Identify which cell holds the provided text, then report its [x, y] central coordinate. 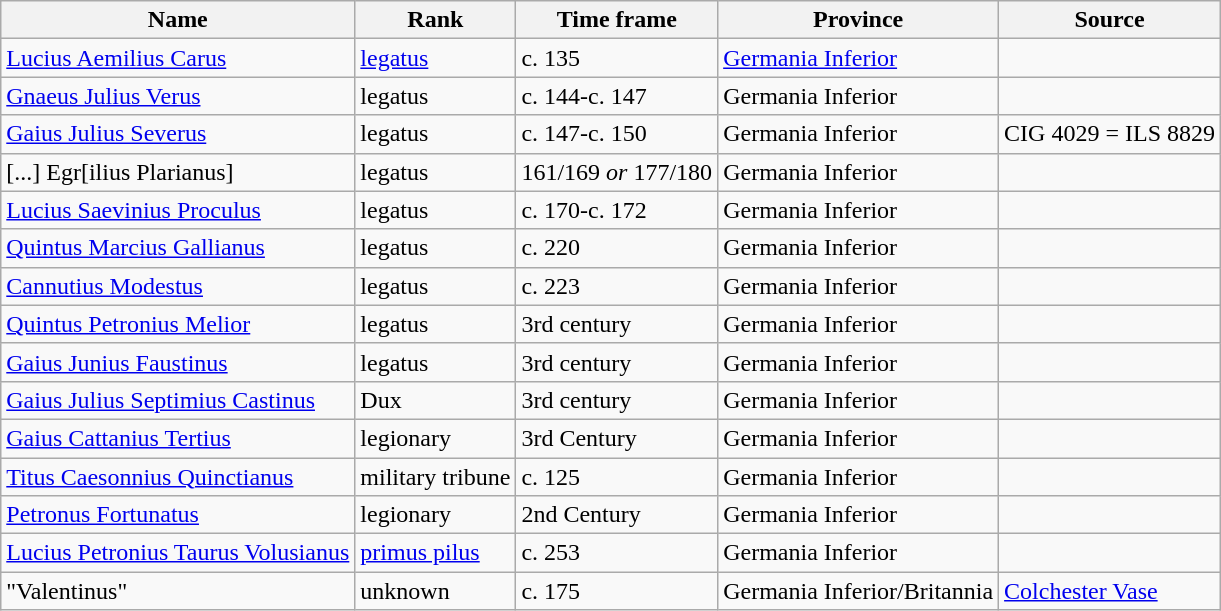
primus pilus [436, 553]
c. 144-c. 147 [617, 96]
Name [178, 20]
Gnaeus Julius Verus [178, 96]
Titus Caesonnius Quinctianus [178, 477]
Gaius Cattanius Tertius [178, 438]
Source [1110, 20]
c. 125 [617, 477]
[...] Egr[ilius Plarianus] [178, 172]
c. 170-c. 172 [617, 210]
161/169 or 177/180 [617, 172]
Gaius Junius Faustinus [178, 362]
Lucius Saevinius Proculus [178, 210]
Time frame [617, 20]
Lucius Petronius Taurus Volusianus [178, 553]
Rank [436, 20]
3rd Century [617, 438]
c. 253 [617, 553]
Gaius Julius Severus [178, 134]
Cannutius Modestus [178, 286]
Dux [436, 400]
Gaius Julius Septimius Castinus [178, 400]
c. 220 [617, 248]
military tribune [436, 477]
Quintus Petronius Melior [178, 324]
Province [858, 20]
Colchester Vase [1110, 591]
c. 135 [617, 58]
2nd Century [617, 515]
Germania Inferior/Britannia [858, 591]
c. 223 [617, 286]
Quintus Marcius Gallianus [178, 248]
Lucius Aemilius Carus [178, 58]
"Valentinus" [178, 591]
c. 175 [617, 591]
Petronus Fortunatus [178, 515]
c. 147-c. 150 [617, 134]
unknown [436, 591]
CIG 4029 = ILS 8829 [1110, 134]
